Scan for the cell matching the given text and deliver its [X, Y] coordinate at center. 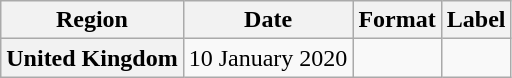
Date [268, 20]
Label [476, 20]
Region [92, 20]
Format [397, 20]
United Kingdom [92, 58]
10 January 2020 [268, 58]
